Search for the cell housing the specified text and yield its [x, y] center coordinate. 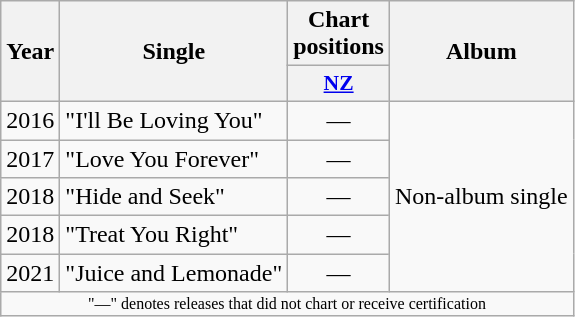
Single [174, 52]
Album [481, 52]
"Juice and Lemonade" [174, 273]
"I'll Be Loving You" [174, 120]
NZ [339, 84]
"Treat You Right" [174, 235]
Year [30, 52]
2016 [30, 120]
"Hide and Seek" [174, 197]
2021 [30, 273]
"Love You Forever" [174, 159]
Non-album single [481, 196]
Chart positions [339, 34]
"—" denotes releases that did not chart or receive certification [287, 304]
2017 [30, 159]
